Detect which cell encompasses the target text, then output its [x, y] center coordinate. 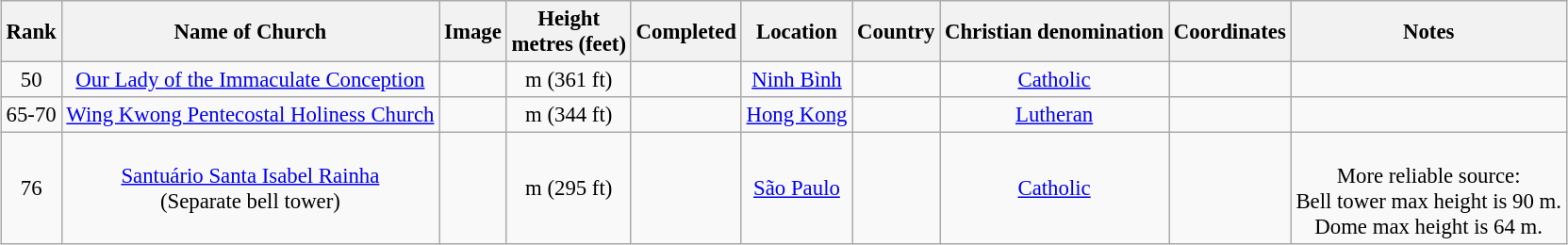
Hong Kong [797, 115]
Santuário Santa Isabel Rainha(Separate bell tower) [251, 188]
m (361 ft) [569, 79]
Wing Kwong Pentecostal Holiness Church [251, 115]
Christian denomination [1054, 32]
Location [797, 32]
50 [31, 79]
m (344 ft) [569, 115]
Completed [686, 32]
Rank [31, 32]
Notes [1428, 32]
m (295 ft) [569, 188]
Heightmetres (feet) [569, 32]
Lutheran [1054, 115]
65-70 [31, 115]
Ninh Bình [797, 79]
Our Lady of the Immaculate Conception [251, 79]
Name of Church [251, 32]
More reliable source:Bell tower max height is 90 m.Dome max height is 64 m. [1428, 188]
Coordinates [1230, 32]
Image [473, 32]
São Paulo [797, 188]
Country [896, 32]
76 [31, 188]
